Determine the (X, Y) coordinate at the center of the cell enclosing the given text.  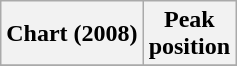
Chart (2008) (72, 34)
Peakposition (189, 34)
